Output the [x, y] coordinate of the center of the cell containing the given text.  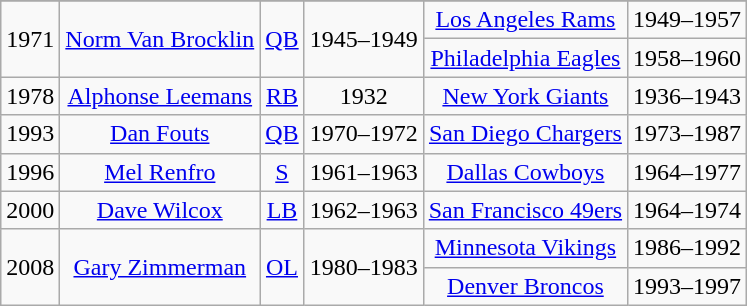
Dallas Cowboys [525, 172]
1973–1987 [688, 134]
1971 [30, 39]
1993–1997 [688, 286]
Norm Van Brocklin [160, 39]
1949–1957 [688, 20]
1961–1963 [364, 172]
1958–1960 [688, 58]
1964–1974 [688, 210]
Dan Fouts [160, 134]
San Diego Chargers [525, 134]
2000 [30, 210]
Mel Renfro [160, 172]
2008 [30, 267]
1945–1949 [364, 39]
1978 [30, 96]
1936–1943 [688, 96]
1962–1963 [364, 210]
RB [282, 96]
Dave Wilcox [160, 210]
LB [282, 210]
Los Angeles Rams [525, 20]
San Francisco 49ers [525, 210]
1993 [30, 134]
Gary Zimmerman [160, 267]
Philadelphia Eagles [525, 58]
1932 [364, 96]
1996 [30, 172]
Denver Broncos [525, 286]
Alphonse Leemans [160, 96]
1970–1972 [364, 134]
Minnesota Vikings [525, 248]
1964–1977 [688, 172]
S [282, 172]
OL [282, 267]
1980–1983 [364, 267]
New York Giants [525, 96]
1986–1992 [688, 248]
